Output the [x, y] coordinate of the center of the cell containing the given text.  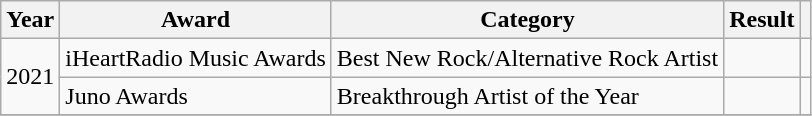
Best New Rock/Alternative Rock Artist [527, 58]
Juno Awards [196, 96]
Year [30, 20]
Result [762, 20]
Category [527, 20]
Award [196, 20]
2021 [30, 77]
iHeartRadio Music Awards [196, 58]
Breakthrough Artist of the Year [527, 96]
